Determine the [X, Y] coordinate at the center of the cell enclosing the given text.  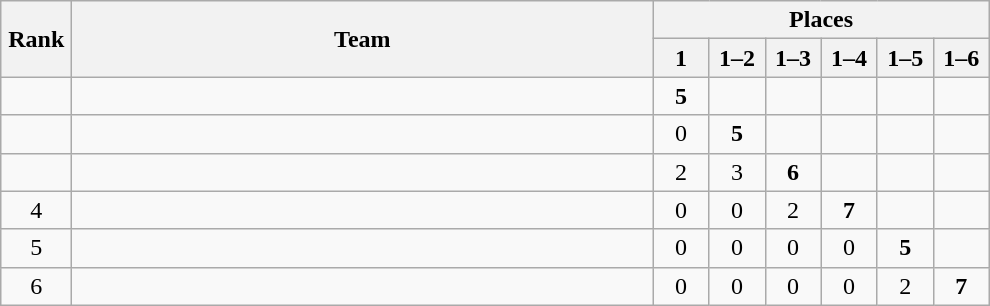
3 [737, 172]
4 [36, 210]
1–5 [905, 58]
1–2 [737, 58]
1–3 [793, 58]
Places [821, 20]
1 [681, 58]
1–6 [961, 58]
Team [362, 39]
Rank [36, 39]
1–4 [849, 58]
